Pinpoint the cell where the given text exists, returning its [x, y] midpoint coordinate. 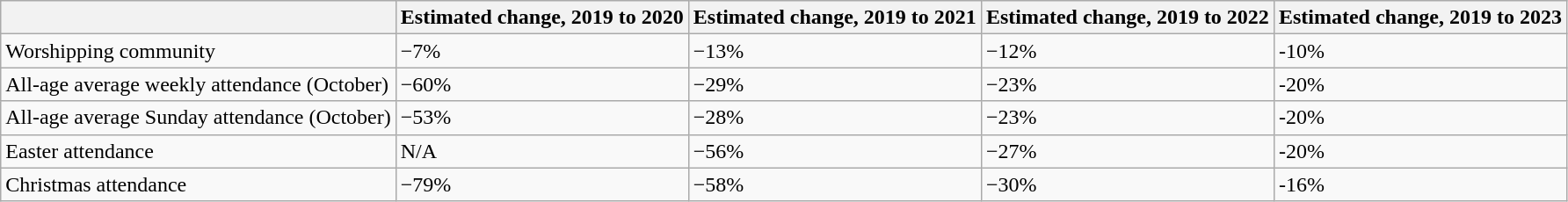
All-age average Sunday attendance (October) [199, 118]
−7% [541, 51]
Christmas attendance [199, 184]
All-age average weekly attendance (October) [199, 84]
−30% [1127, 184]
Easter attendance [199, 151]
−12% [1127, 51]
−27% [1127, 151]
−58% [835, 184]
−29% [835, 84]
-10% [1420, 51]
Estimated change, 2019 to 2020 [541, 18]
Estimated change, 2019 to 2022 [1127, 18]
Worshipping community [199, 51]
−28% [835, 118]
N/A [541, 151]
−79% [541, 184]
−56% [835, 151]
−60% [541, 84]
−13% [835, 51]
Estimated change, 2019 to 2023 [1420, 18]
−53% [541, 118]
Estimated change, 2019 to 2021 [835, 18]
-16% [1420, 184]
